Pinpoint the cell where the given text exists, returning its (x, y) midpoint coordinate. 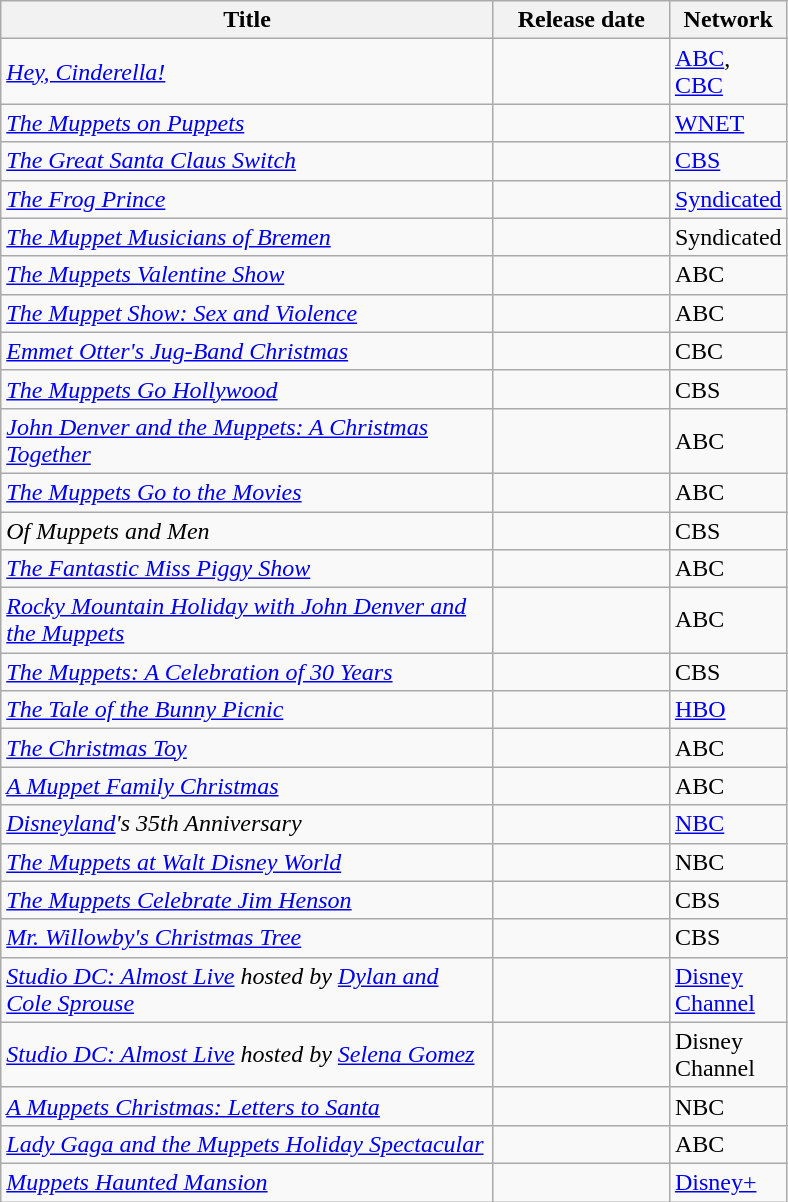
The Muppets on Puppets (248, 123)
Hey, Cinderella! (248, 72)
Title (248, 20)
Network (728, 20)
Disneyland's 35th Anniversary (248, 824)
The Muppets: A Celebration of 30 Years (248, 672)
Emmet Otter's Jug-Band Christmas (248, 351)
The Muppets Valentine Show (248, 275)
CBC (728, 351)
Muppets Haunted Mansion (248, 1182)
WNET (728, 123)
The Christmas Toy (248, 748)
The Muppets Go Hollywood (248, 389)
A Muppets Christmas: Letters to Santa (248, 1106)
Studio DC: Almost Live hosted by Selena Gomez (248, 1054)
The Muppet Show: Sex and Violence (248, 313)
Lady Gaga and the Muppets Holiday Spectacular (248, 1144)
The Great Santa Claus Switch (248, 161)
Disney+ (728, 1182)
Release date (581, 20)
Mr. Willowby's Christmas Tree (248, 938)
The Muppets at Walt Disney World (248, 862)
Rocky Mountain Holiday with John Denver and the Muppets (248, 620)
The Muppets Celebrate Jim Henson (248, 900)
A Muppet Family Christmas (248, 786)
The Muppets Go to the Movies (248, 492)
The Muppet Musicians of Bremen (248, 237)
The Tale of the Bunny Picnic (248, 710)
The Frog Prince (248, 199)
Of Muppets and Men (248, 531)
The Fantastic Miss Piggy Show (248, 569)
HBO (728, 710)
John Denver and the Muppets: A Christmas Together (248, 440)
ABC, CBC (728, 72)
Studio DC: Almost Live hosted by Dylan and Cole Sprouse (248, 990)
